Search for the cell housing the specified text and yield its [x, y] center coordinate. 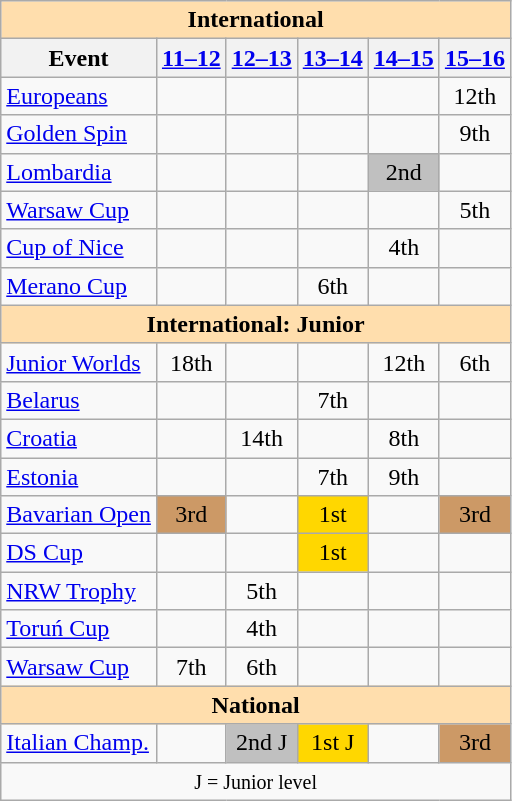
NRW Trophy [79, 591]
DS Cup [79, 553]
Event [79, 58]
Toruń Cup [79, 629]
International [256, 20]
Cup of Nice [79, 248]
Estonia [79, 477]
8th [404, 438]
J = Junior level [256, 781]
14th [262, 438]
Junior Worlds [79, 362]
11–12 [191, 58]
Croatia [79, 438]
International: Junior [256, 324]
Merano Cup [79, 286]
Golden Spin [79, 134]
12–13 [262, 58]
2nd [404, 172]
14–15 [404, 58]
18th [191, 362]
15–16 [474, 58]
Italian Champ. [79, 743]
2nd J [262, 743]
Bavarian Open [79, 515]
1st J [332, 743]
Lombardia [79, 172]
Europeans [79, 96]
13–14 [332, 58]
Belarus [79, 400]
National [256, 705]
